Find where the given text appears and provide that cell's center as [x, y] coordinate. 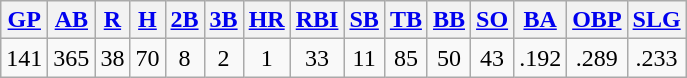
H [148, 20]
SO [492, 20]
141 [24, 58]
2B [184, 20]
2 [224, 58]
BB [448, 20]
HR [266, 20]
AB [72, 20]
38 [112, 58]
SB [364, 20]
RBI [317, 20]
R [112, 20]
.233 [656, 58]
365 [72, 58]
1 [266, 58]
TB [406, 20]
SLG [656, 20]
GP [24, 20]
43 [492, 58]
33 [317, 58]
50 [448, 58]
.192 [540, 58]
.289 [597, 58]
8 [184, 58]
3B [224, 20]
11 [364, 58]
85 [406, 58]
OBP [597, 20]
70 [148, 58]
BA [540, 20]
